From the cell containing the given text, extract its center point as (x, y) coordinate. 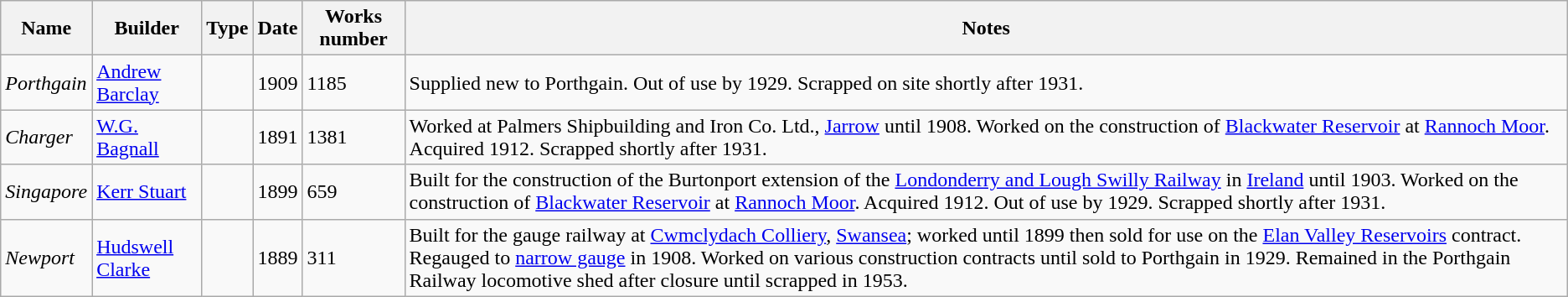
659 (353, 191)
1891 (278, 138)
1185 (353, 82)
Singapore (47, 191)
311 (353, 258)
Name (47, 29)
1899 (278, 191)
Works number (353, 29)
1909 (278, 82)
Hudswell Clarke (147, 258)
Type (228, 29)
W.G. Bagnall (147, 138)
Kerr Stuart (147, 191)
1381 (353, 138)
Date (278, 29)
Newport (47, 258)
Builder (147, 29)
Porthgain (47, 82)
Supplied new to Porthgain. Out of use by 1929. Scrapped on site shortly after 1931. (986, 82)
Charger (47, 138)
Andrew Barclay (147, 82)
Notes (986, 29)
1889 (278, 258)
